Extract the [x, y] coordinate from the center of the cell holding the provided text.  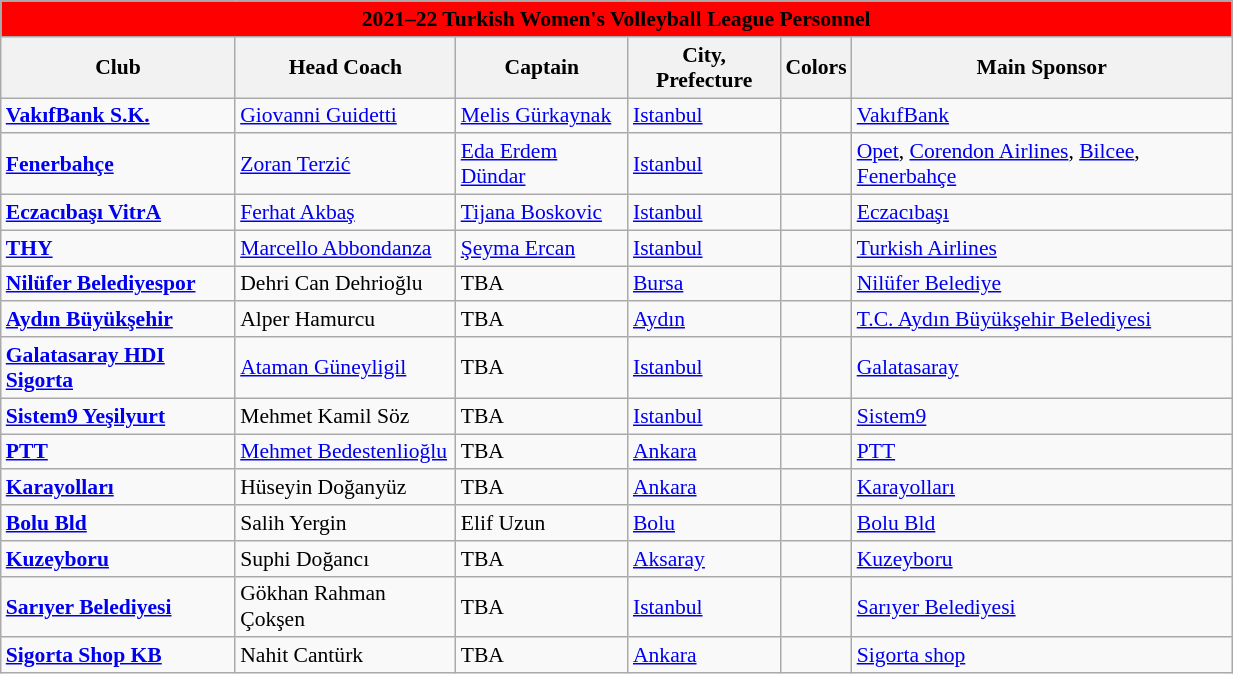
Şeyma Ercan [542, 248]
Fenerbahçe [118, 164]
Suphi Doğancı [345, 559]
VakıfBank [1042, 116]
Colors [816, 68]
Alper Hamurcu [345, 320]
Main Sponsor [1042, 68]
Ataman Güneyligil [345, 368]
Eczacıbaşı VitrA [118, 213]
Eda Erdem Dündar [542, 164]
Head Coach [345, 68]
Nahit Cantürk [345, 656]
T.C. Aydın Büyükşehir Belediyesi [1042, 320]
Aydın Büyükşehir [118, 320]
Salih Yergin [345, 523]
Nilüfer Belediye [1042, 284]
Hüseyin Doğanyüz [345, 488]
Sigorta shop [1042, 656]
THY [118, 248]
Galatasaray [1042, 368]
Bolu [704, 523]
Sistem9 Yeşilyurt [118, 416]
Eczacıbaşı [1042, 213]
2021–22 Turkish Women's Volleyball League Personnel [616, 19]
City, Prefecture [704, 68]
Mehmet Kamil Söz [345, 416]
Tijana Boskovic [542, 213]
Sigorta Shop KB [118, 656]
Mehmet Bedestenlioğlu [345, 452]
Ferhat Akbaş [345, 213]
Aksaray [704, 559]
Galatasaray HDI Sigorta [118, 368]
VakıfBank S.K. [118, 116]
Melis Gürkaynak [542, 116]
Giovanni Guidetti [345, 116]
Bursa [704, 284]
Zoran Terzić [345, 164]
Elif Uzun [542, 523]
Opet, Corendon Airlines, Bilcee, Fenerbahçe [1042, 164]
Turkish Airlines [1042, 248]
Captain [542, 68]
Gökhan Rahman Çokşen [345, 606]
Nilüfer Belediyespor [118, 284]
Sistem9 [1042, 416]
Marcello Abbondanza [345, 248]
Dehri Can Dehrioğlu [345, 284]
Club [118, 68]
Aydın [704, 320]
